Pinpoint the cell where the given text exists, returning its [x, y] midpoint coordinate. 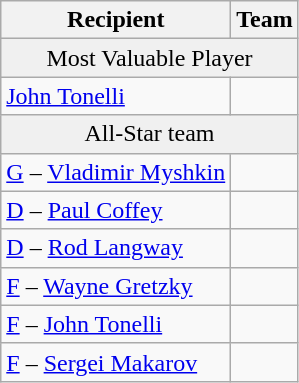
F – Wayne Gretzky [116, 286]
Team [265, 20]
F – John Tonelli [116, 324]
F – Sergei Makarov [116, 362]
G – Vladimir Myshkin [116, 172]
Recipient [116, 20]
D – Rod Langway [116, 248]
John Tonelli [116, 96]
D – Paul Coffey [116, 210]
Most Valuable Player [150, 58]
All-Star team [150, 134]
